From the cell containing the given text, extract its center point as (X, Y) coordinate. 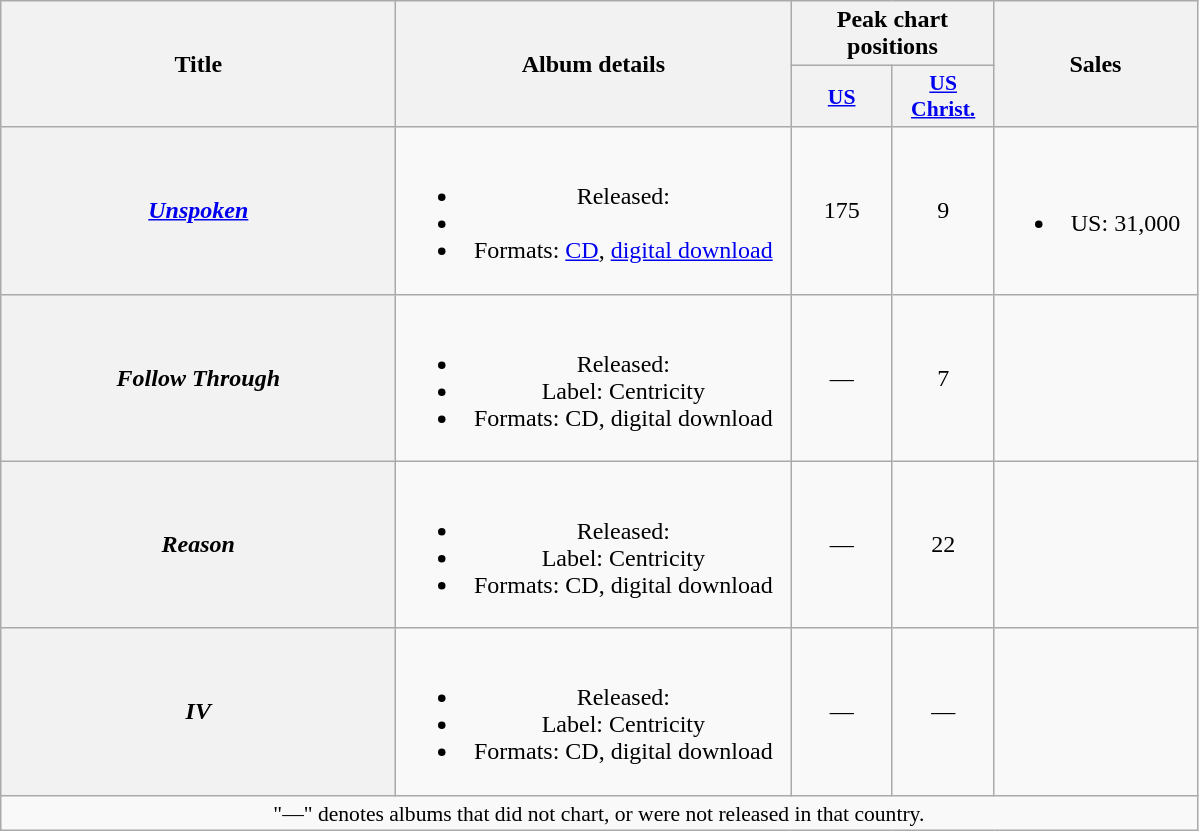
Peak chart positions (892, 34)
9 (943, 210)
Sales (1096, 64)
Album details (594, 64)
"—" denotes albums that did not chart, or were not released in that country. (599, 813)
175 (842, 210)
Follow Through (198, 378)
22 (943, 544)
US (842, 96)
US: 31,000 (1096, 210)
Reason (198, 544)
7 (943, 378)
US Christ. (943, 96)
Unspoken (198, 210)
Released: Formats: CD, digital download (594, 210)
Title (198, 64)
IV (198, 712)
